Locate the cell with the specified text and output its [X, Y] center coordinate. 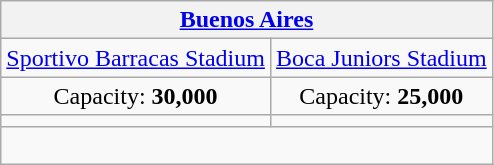
Buenos Aires [246, 20]
Capacity: 25,000 [381, 96]
Capacity: 30,000 [136, 96]
Sportivo Barracas Stadium [136, 58]
Boca Juniors Stadium [381, 58]
